Detect which cell encompasses the target text, then output its (X, Y) center coordinate. 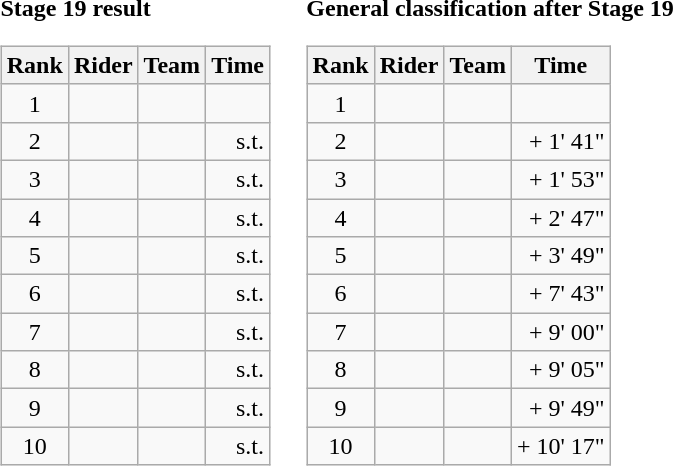
+ 1' 53" (560, 179)
+ 1' 41" (560, 141)
+ 10' 17" (560, 446)
+ 3' 49" (560, 256)
+ 9' 00" (560, 332)
+ 9' 05" (560, 370)
+ 2' 47" (560, 217)
+ 7' 43" (560, 294)
+ 9' 49" (560, 408)
